Output the (x, y) coordinate of the center of the cell containing the given text.  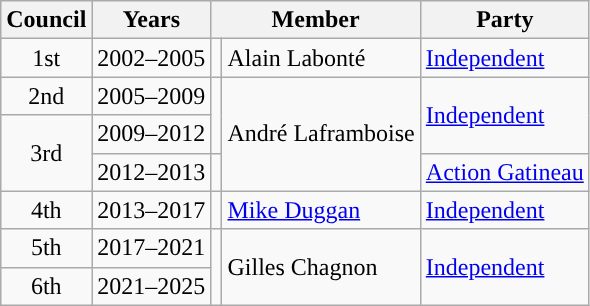
Alain Labonté (321, 58)
2017–2021 (152, 248)
André Laframboise (321, 134)
1st (46, 58)
5th (46, 248)
2012–2013 (152, 172)
6th (46, 286)
Action Gatineau (504, 172)
Party (504, 20)
Mike Duggan (321, 210)
2013–2017 (152, 210)
2009–2012 (152, 134)
Member (316, 20)
2005–2009 (152, 96)
Gilles Chagnon (321, 267)
3rd (46, 153)
4th (46, 210)
2nd (46, 96)
Years (152, 20)
Council (46, 20)
2002–2005 (152, 58)
2021–2025 (152, 286)
